Scan for the cell matching the given text and deliver its (X, Y) coordinate at center. 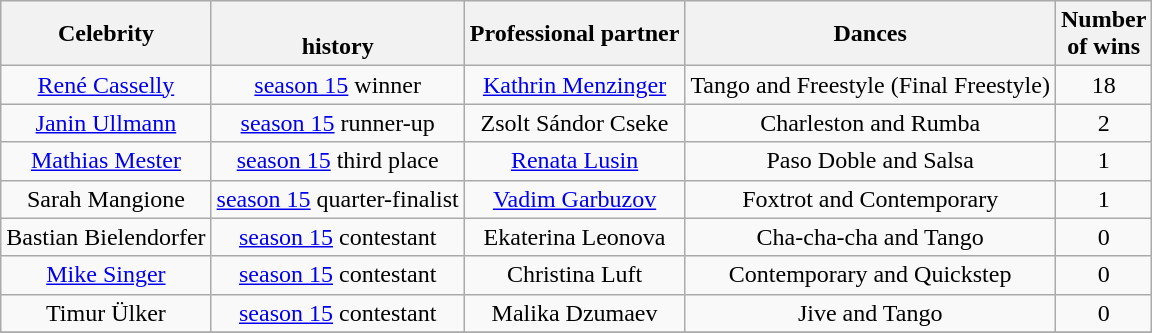
Zsolt Sándor Cseke (574, 123)
season 15 third place (338, 161)
Professional partner (574, 34)
Charleston and Rumba (870, 123)
Ekaterina Leonova (574, 237)
Cha-cha-cha and Tango (870, 237)
Malika Dzumaev (574, 313)
season 15 quarter-finalist (338, 199)
Timur Ülker (106, 313)
history (338, 34)
Sarah Mangione (106, 199)
Mathias Mester (106, 161)
Renata Lusin (574, 161)
Jive and Tango (870, 313)
Tango and Freestyle (Final Freestyle) (870, 85)
2 (1103, 123)
Bastian Bielendorfer (106, 237)
season 15 runner-up (338, 123)
Kathrin Menzinger (574, 85)
18 (1103, 85)
Mike Singer (106, 275)
Contemporary and Quickstep (870, 275)
Foxtrot and Contemporary (870, 199)
René Casselly (106, 85)
Celebrity (106, 34)
Vadim Garbuzov (574, 199)
Christina Luft (574, 275)
Dances (870, 34)
Janin Ullmann (106, 123)
Numberof wins (1103, 34)
season 15 winner (338, 85)
Paso Doble and Salsa (870, 161)
